Provide the [X, Y] coordinate of the cell's center where the given text is located.  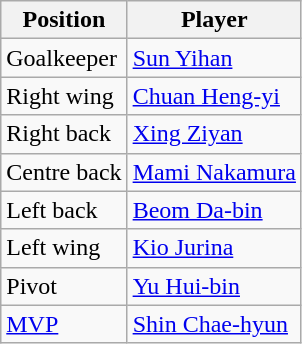
Xing Ziyan [214, 134]
Right wing [64, 96]
Sun Yihan [214, 58]
Centre back [64, 172]
Beom Da-bin [214, 210]
Right back [64, 134]
Left wing [64, 248]
Shin Chae-hyun [214, 324]
Mami Nakamura [214, 172]
Position [64, 20]
Pivot [64, 286]
Chuan Heng-yi [214, 96]
MVP [64, 324]
Goalkeeper [64, 58]
Kio Jurina [214, 248]
Yu Hui-bin [214, 286]
Player [214, 20]
Left back [64, 210]
